Detect which cell encompasses the target text, then output its (X, Y) center coordinate. 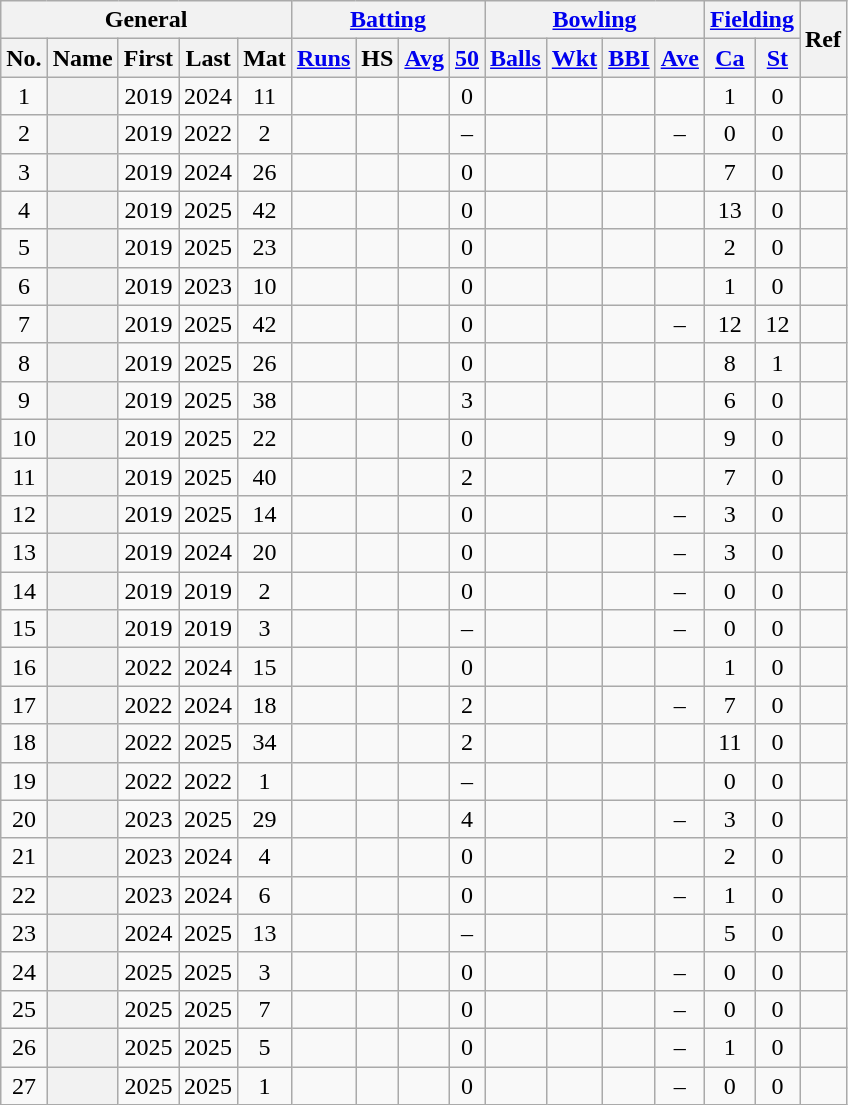
50 (466, 58)
19 (24, 781)
38 (265, 400)
Batting (388, 20)
27 (24, 1085)
Last (208, 58)
Ave (680, 58)
Ca (730, 58)
Bowling (595, 20)
34 (265, 743)
17 (24, 705)
24 (24, 971)
Mat (265, 58)
Ref (824, 39)
Balls (516, 58)
No. (24, 58)
BBI (629, 58)
First (148, 58)
HS (378, 58)
29 (265, 819)
Fielding (752, 20)
Wkt (574, 58)
Avg (424, 58)
25 (24, 1009)
General (146, 20)
St (777, 58)
Name (82, 58)
21 (24, 857)
Runs (323, 58)
40 (265, 477)
16 (24, 667)
